Search for the cell housing the specified text and yield its [X, Y] center coordinate. 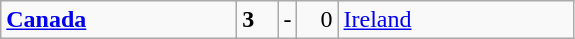
3 [258, 20]
Ireland [456, 20]
- [288, 20]
Canada [119, 20]
0 [318, 20]
